Output the [x, y] coordinate of the center of the cell containing the given text.  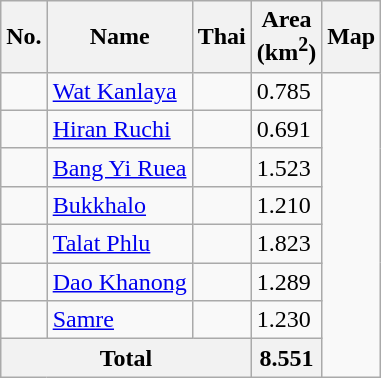
Thai [222, 37]
Wat Kanlaya [120, 91]
1.289 [286, 282]
Bang Yi Ruea [120, 167]
1.210 [286, 205]
0.691 [286, 129]
Dao Khanong [120, 282]
Total [126, 358]
No. [24, 37]
Name [120, 37]
Samre [120, 320]
Talat Phlu [120, 244]
1.523 [286, 167]
8.551 [286, 358]
Map [352, 37]
1.230 [286, 320]
0.785 [286, 91]
Hiran Ruchi [120, 129]
Area(km2) [286, 37]
Bukkhalo [120, 205]
1.823 [286, 244]
